Find where the given text appears and provide that cell's center as [x, y] coordinate. 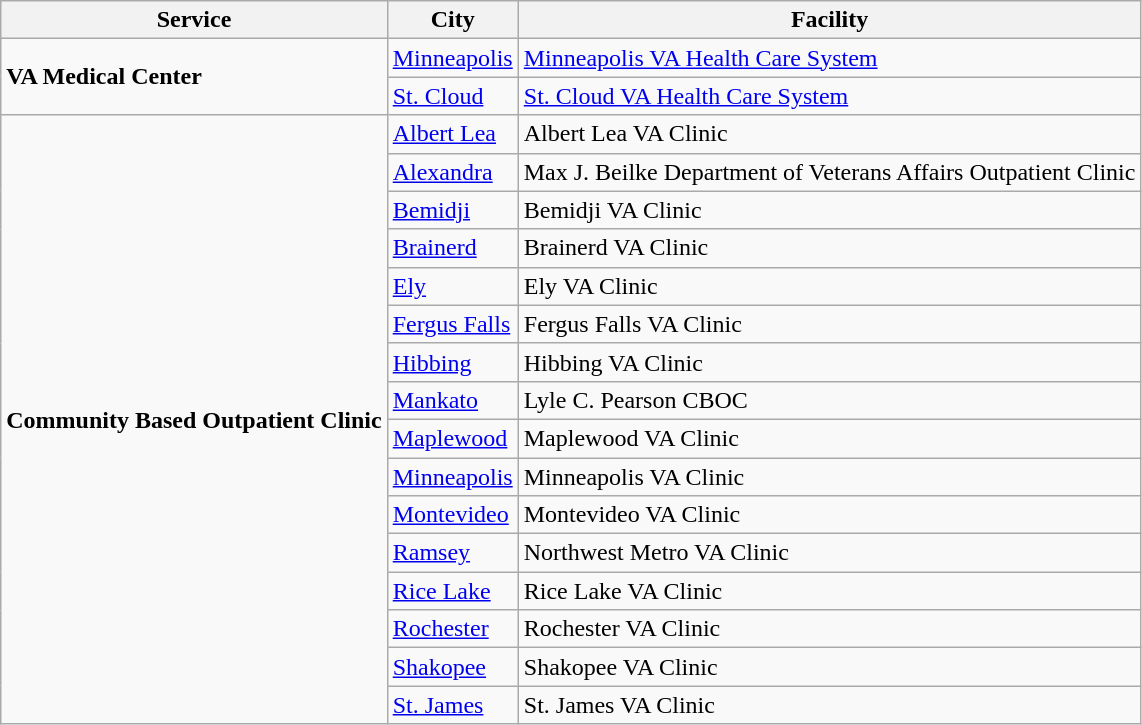
Ramsey [452, 553]
Max J. Beilke Department of Veterans Affairs Outpatient Clinic [830, 172]
Montevideo VA Clinic [830, 515]
St. Cloud [452, 96]
Facility [830, 20]
St. James VA Clinic [830, 705]
Hibbing [452, 362]
St. James [452, 705]
St. Cloud VA Health Care System [830, 96]
Hibbing VA Clinic [830, 362]
VA Medical Center [194, 77]
Service [194, 20]
Rochester VA Clinic [830, 629]
Bemidji [452, 210]
Ely VA Clinic [830, 286]
Brainerd [452, 248]
Rice Lake [452, 591]
Community Based Outpatient Clinic [194, 420]
Fergus Falls VA Clinic [830, 324]
Fergus Falls [452, 324]
Brainerd VA Clinic [830, 248]
City [452, 20]
Bemidji VA Clinic [830, 210]
Lyle C. Pearson CBOC [830, 400]
Alexandra [452, 172]
Shakopee [452, 667]
Minneapolis VA Clinic [830, 477]
Minneapolis VA Health Care System [830, 58]
Albert Lea [452, 134]
Maplewood [452, 438]
Ely [452, 286]
Maplewood VA Clinic [830, 438]
Northwest Metro VA Clinic [830, 553]
Montevideo [452, 515]
Shakopee VA Clinic [830, 667]
Mankato [452, 400]
Rochester [452, 629]
Albert Lea VA Clinic [830, 134]
Rice Lake VA Clinic [830, 591]
